Return [X, Y] of the center of cell containing provided text 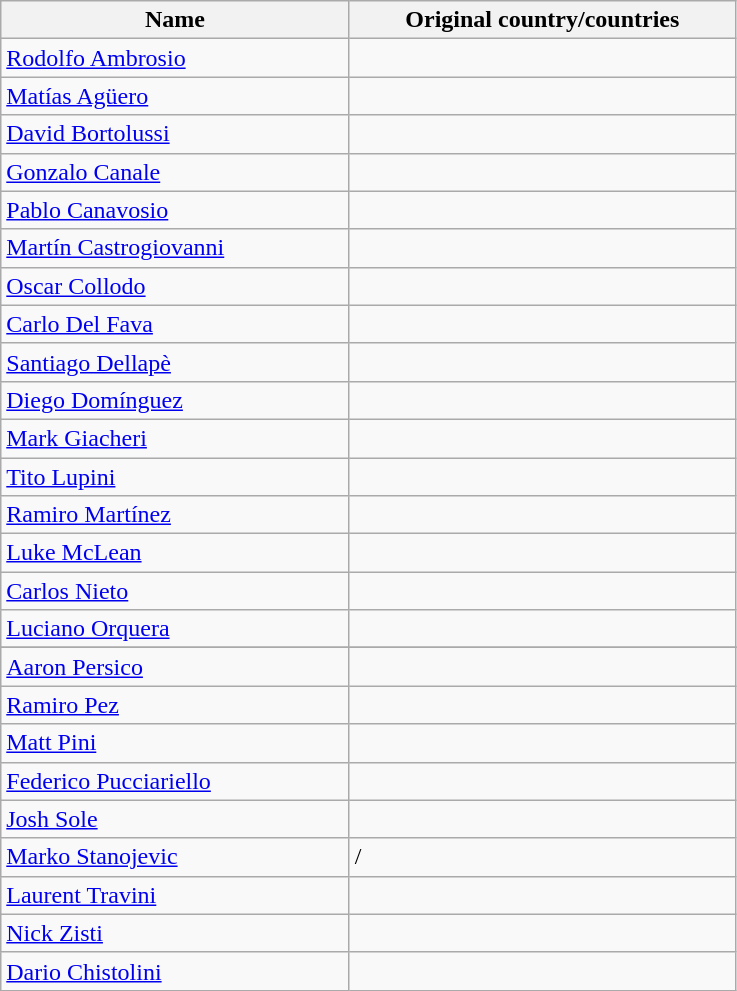
Nick Zisti [176, 933]
/ [542, 857]
Aaron Persico [176, 667]
Dario Chistolini [176, 971]
Tito Lupini [176, 477]
Original country/countries [542, 20]
Carlo Del Fava [176, 324]
Federico Pucciariello [176, 781]
Ramiro Pez [176, 705]
Josh Sole [176, 819]
Matías Agüero [176, 96]
Gonzalo Canale [176, 172]
Ramiro Martínez [176, 515]
Santiago Dellapè [176, 362]
Oscar Collodo [176, 286]
Luke McLean [176, 553]
Matt Pini [176, 743]
Pablo Canavosio [176, 210]
Marko Stanojevic [176, 857]
Mark Giacheri [176, 438]
Diego Domínguez [176, 400]
David Bortolussi [176, 134]
Laurent Travini [176, 895]
Carlos Nieto [176, 591]
Luciano Orquera [176, 629]
Rodolfo Ambrosio [176, 58]
Martín Castrogiovanni [176, 248]
Name [176, 20]
